Provide the (x, y) coordinate of the cell's center where the given text is located.  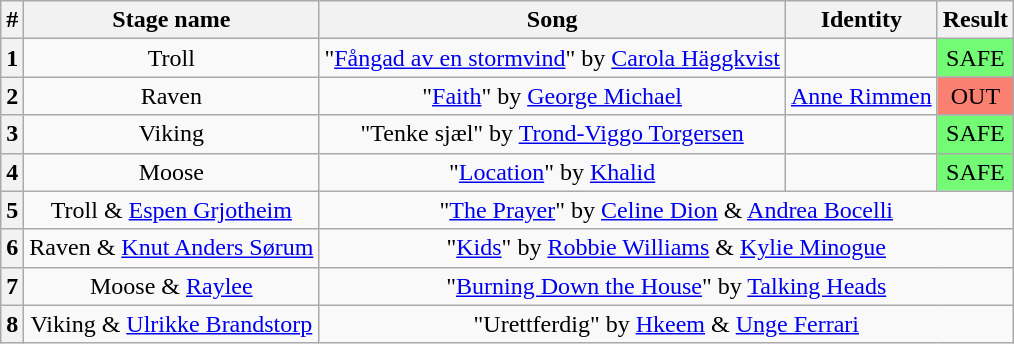
Identity (861, 20)
1 (12, 58)
"Kids" by Robbie Williams & Kylie Minogue (666, 248)
"Urettferdig" by Hkeem & Unge Ferrari (666, 324)
"Tenke sjæl" by Trond-Viggo Torgersen (552, 134)
Viking (172, 134)
Troll & Espen Grjotheim (172, 210)
Raven & Knut Anders Sørum (172, 248)
Stage name (172, 20)
2 (12, 96)
Moose (172, 172)
Viking & Ulrikke Brandstorp (172, 324)
Result (975, 20)
"Fångad av en stormvind" by Carola Häggkvist (552, 58)
"Faith" by George Michael (552, 96)
"The Prayer" by Celine Dion & Andrea Bocelli (666, 210)
OUT (975, 96)
Raven (172, 96)
"Location" by Khalid (552, 172)
8 (12, 324)
6 (12, 248)
"Burning Down the House" by Talking Heads (666, 286)
7 (12, 286)
Anne Rimmen (861, 96)
3 (12, 134)
4 (12, 172)
5 (12, 210)
Moose & Raylee (172, 286)
Troll (172, 58)
Song (552, 20)
# (12, 20)
